Detect which cell encompasses the target text, then output its (x, y) center coordinate. 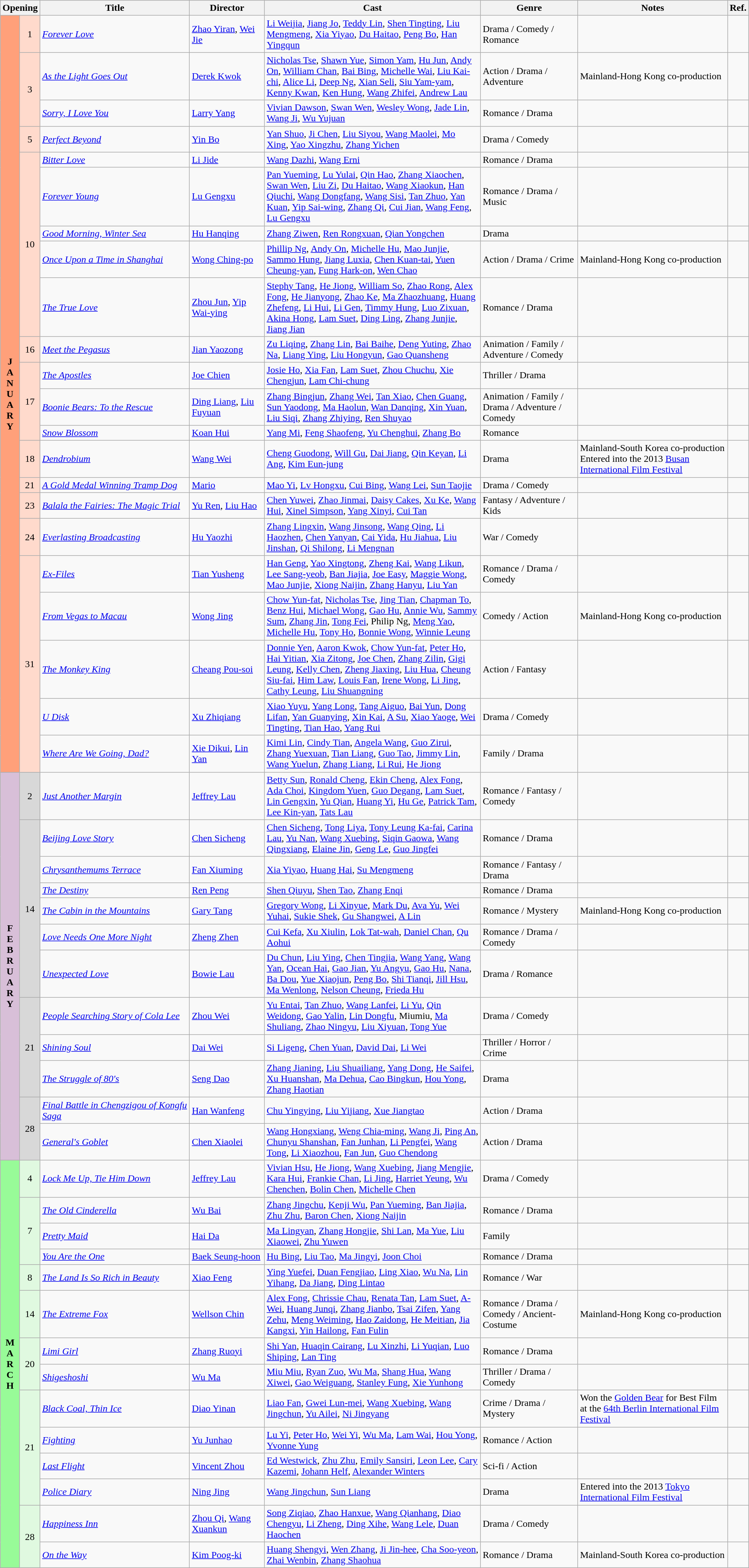
Cheang Pou-soi (227, 669)
Once Upon a Time in Shanghai (115, 259)
The Struggle of 80's (115, 1079)
8 (30, 1277)
20 (30, 1364)
Ma Lingyan, Zhang Hongjie, Shi Lan, Ma Yue, Liu Xiaowei, Zhu Yuwen (372, 1236)
Crime / Drama / Mystery (529, 1408)
Zhou Qi, Wang Xuankun (227, 1524)
Hu Bing, Liu Tao, Ma Jingyi, Joon Choi (372, 1257)
FEBRUARY (10, 966)
Xiao Feng (227, 1277)
Everlasting Broadcasting (115, 537)
Liao Fan, Gwei Lun-mei, Wang Xuebing, Wang Jingchun, Yu Ailei, Ni Jingyang (372, 1408)
Mainland-South Korea co-production Entered into the 2013 Busan International Film Festival (653, 459)
JANUARY (10, 394)
Koan Hui (227, 433)
Jian Yaozong (227, 349)
Shen Qiuyu, Shen Tao, Zhang Enqi (372, 890)
Zhao Yiran, Wei Jie (227, 34)
Unexpected Love (115, 974)
Zhou Wei (227, 1016)
3 (30, 89)
Thriller / Drama (529, 375)
Hu Yaozhi (227, 537)
Good Morning, Winter Sea (115, 233)
Kimi Lin, Cindy Tian, Angela Wang, Guo Zirui, Zhang Yuexuan, Tian Liang, Guo Tao, Jimmy Lin, Wang Yuelun, Zhang Liang, Li Rui, He Jiong (372, 754)
Shi Yan, Huaqin Cairang, Lu Xinzhi, Li Yuqian, Luo Shiping, Lan Ting (372, 1351)
On the Way (115, 1555)
Dai Wei (227, 1048)
Romance / Drama / Music (529, 197)
Shigeshoshi (115, 1377)
Zheng Zhen (227, 936)
Ding Liang, Liu Fuyuan (227, 407)
Hu Hanqing (227, 233)
5 (30, 139)
The True Love (115, 307)
Opening (20, 8)
Dendrobium (115, 459)
Romance / Drama / Comedy / Ancient-Costume (529, 1314)
Perfect Beyond (115, 139)
Wu Bai (227, 1210)
The Destiny (115, 890)
17 (30, 401)
Vincent Zhou (227, 1466)
Xie Dikui, Lin Yan (227, 754)
Final Battle in Chengzigou of Kongfu Saga (115, 1110)
Miu Miu, Ryan Zuo, Wu Ma, Shang Hua, Wang Xiwei, Gao Weiguang, Stanley Fung, Xie Yunhong (372, 1377)
Won the Golden Bear for Best Film at the 64th Berlin International Film Festival (653, 1408)
Romance / Mystery (529, 911)
Han Wanfeng (227, 1110)
Chrysanthemums Terrace (115, 869)
Yin Bo (227, 139)
Zu Liqing, Zhang Lin, Bai Baihe, Deng Yuting, Zhao Na, Liang Ying, Liu Hongyun, Gao Quansheng (372, 349)
The Old Cinderella (115, 1210)
Entered into the 2013 Tokyo International Film Festival (653, 1492)
As the Light Goes Out (115, 76)
Action / Drama / Adventure (529, 76)
MARCH (10, 1364)
People Searching Story of Cola Lee (115, 1016)
The Apostles (115, 375)
Romance / War (529, 1277)
The Monkey King (115, 669)
You Are the One (115, 1257)
Vivian Hsu, He Jiong, Wang Xuebing, Jiang Mengjie, Kara Hui, Frankie Chan, Li Jing, Harriet Yeung, Wu Chenchen, Bolin Chen, Michelle Chen (372, 1179)
Larry Yang (227, 113)
U Disk (115, 717)
Kim Poog-ki (227, 1555)
Gregory Wong, Li Xinyue, Mark Du, Ava Yu, Wei Yuhai, Sukie Shek, Gu Shangwei, A Lin (372, 911)
Thriller / Horror / Crime (529, 1048)
10 (30, 244)
Meet the Pegasus (115, 349)
Fantasy / Adventure / Kids (529, 506)
Si Ligeng, Chen Yuan, David Dai, Li Wei (372, 1048)
2 (30, 796)
Zhang Ruoyi (227, 1351)
Wang Wei (227, 459)
Li Jide (227, 160)
Cast (372, 8)
Drama / Comedy / Romance (529, 34)
Wang Jingchun, Sun Liang (372, 1492)
Animation / Family / Adventure / Comedy (529, 349)
23 (30, 506)
Han Geng, Yao Xingtong, Zheng Kai, Wang Likun, Lee Sang-yeob, Ban Jiajia, Joe Easy, Maggie Wong, Mao Junjie, Xiong Naijin, Zhang Hanyu, Liu Yan (372, 574)
Lock Me Up, Tie Him Down (115, 1179)
Animation / Family / Drama / Adventure / Comedy (529, 407)
Zhang Bingjun, Zhang Wei, Tan Xiao, Chen Guang, Sun Yaodong, Ma Haolun, Wan Danqing, Xin Yuan, Liu Siqi, Zhang Zhiying, Ren Shuyao (372, 407)
Xia Yiyao, Huang Hai, Su Mengmeng (372, 869)
Zhang Ziwen, Ren Rongxuan, Qian Yongchen (372, 233)
The Cabin in the Mountains (115, 911)
Beijing Love Story (115, 838)
The Land Is So Rich in Beauty (115, 1277)
Wong Ching-po (227, 259)
Wang Hongxiang, Weng Chia-ming, Wang Ji, Ping An, Chunyu Shanshan, Fan Junhan, Li Pengfei, Wang Tong, Li Xiaozhou, Fan Jun, Guo Chendong (372, 1142)
Xiao Yuyu, Yang Long, Tang Aiguo, Bai Yun, Dong Lifan, Yan Guanying, Xin Kai, A Su, Xiao Yaoge, Wei Tingting, Tian Hao, Yang Rui (372, 717)
Gary Tang (227, 911)
Wellson Chin (227, 1314)
Cheng Guodong, Will Gu, Dai Jiang, Qin Keyan, Li Ang, Kim Eun-jung (372, 459)
Song Ziqiao, Zhao Hanxue, Wang Qianhang, Diao Chengyu, Li Zheng, Ding Xihe, Wang Lele, Duan Haochen (372, 1524)
4 (30, 1179)
Genre (529, 8)
Tian Yusheng (227, 574)
Derek Kwok (227, 76)
Wang Dazhi, Wang Erni (372, 160)
Chen Xiaolei (227, 1142)
Snow Blossom (115, 433)
Li Weijia, Jiang Jo, Teddy Lin, Shen Tingting, Liu Mengmeng, Xia Yiyao, Du Haitao, Peng Bo, Han Yingqun (372, 34)
Josie Ho, Xia Fan, Lam Suet, Zhou Chuchu, Xie Chengjun, Lam Chi-chung (372, 375)
Huang Shengyi, Wen Zhang, Ji Jin-hee, Cha Soo-yeon, Zhai Wenbin, Zhang Shaohua (372, 1555)
Ren Peng (227, 890)
Chen Yuwei, Zhao Jinmai, Daisy Cakes, Xu Ke, Wang Hui, Xinel Simpson, Yang Xinyi, Cui Tan (372, 506)
Action / Fantasy (529, 669)
Zhang Lingxin, Wang Jinsong, Wang Qing, Li Haozhen, Chen Yanyan, Cai Yida, Hu Jiahua, Liu Jinshan, Qi Shilong, Li Mengnan (372, 537)
Lu Yi, Peter Ho, Wei Yi, Wu Ma, Lam Wai, Hou Yong, Yvonne Yung (372, 1440)
Romance / Fantasy / Drama (529, 869)
Hai Da (227, 1236)
Fighting (115, 1440)
24 (30, 537)
The Extreme Fox (115, 1314)
Fan Xiuming (227, 869)
Phillip Ng, Andy On, Michelle Hu, Mao Junjie, Sammo Hung, Jiang Luxia, Chen Kuan-tai, Yuen Cheung-yan, Fung Hark-on, Wen Chao (372, 259)
Police Diary (115, 1492)
Shining Soul (115, 1048)
Last Flight (115, 1466)
Boonie Bears: To the Rescue (115, 407)
Chen Sicheng (227, 838)
Romance (529, 433)
Family (529, 1236)
Wong Jing (227, 616)
Bitter Love (115, 160)
Happiness Inn (115, 1524)
Baek Seung-hoon (227, 1257)
Black Coal, Thin Ice (115, 1408)
Mario (227, 485)
From Vegas to Macau (115, 616)
Romance / Action (529, 1440)
Pretty Maid (115, 1236)
Xu Zhiqiang (227, 717)
Mao Yi, Lv Hongxu, Cui Bing, Wang Lei, Sun Taojie (372, 485)
Mainland-South Korea co-production (653, 1555)
7 (30, 1231)
Just Another Margin (115, 796)
General's Goblet (115, 1142)
Diao Yinan (227, 1408)
Forever Young (115, 197)
Ning Jing (227, 1492)
Yang Mi, Feng Shaofeng, Yu Chenghui, Zhang Bo (372, 433)
Yu Ren, Liu Hao (227, 506)
Wu Ma (227, 1377)
18 (30, 459)
Zhang Jingchu, Kenji Wu, Pan Yueming, Ban Jiajia, Zhu Zhu, Baron Chen, Xiong Naijin (372, 1210)
Family / Drama (529, 754)
Cui Kefa, Xu Xiulin, Lok Tat-wah, Daniel Chan, Qu Aohui (372, 936)
Joe Chien (227, 375)
Director (227, 8)
Yu Entai, Tan Zhuo, Wang Lanfei, Li Yu, Qin Weidong, Gao Yalin, Lin Dongfu, Miumiu, Ma Shuliang, Zhao Ningyu, Liu Xiyuan, Tong Yue (372, 1016)
1 (30, 34)
Ed Westwick, Zhu Zhu, Emily Sansiri, Leon Lee, Cary Kazemi, Johann Helf, Alexander Winters (372, 1466)
Ref. (738, 8)
Action / Drama / Crime (529, 259)
Zhou Jun, Yip Wai-ying (227, 307)
Vivian Dawson, Swan Wen, Wesley Wong, Jade Lin, Wang Ji, Wu Yujuan (372, 113)
Romance / Fantasy / Comedy (529, 796)
Thriller / Drama / Comedy (529, 1377)
Chu Yingying, Liu Yijiang, Xue Jiangtao (372, 1110)
16 (30, 349)
War / Comedy (529, 537)
Yan Shuo, Ji Chen, Liu Siyou, Wang Maolei, Mo Xing, Yao Xingzhu, Zhang Yichen (372, 139)
Bowie Lau (227, 974)
Drama / Romance (529, 974)
A Gold Medal Winning Tramp Dog (115, 485)
Forever Love (115, 34)
Zhang Jianing, Liu Shuailiang, Yang Dong, He Saifei, Xu Huanshan, Ma Dehua, Cao Bingkun, Hou Yong, Zhang Haotian (372, 1079)
Limi Girl (115, 1351)
Notes (653, 8)
Seng Dao (227, 1079)
Balala the Fairies: The Magic Trial (115, 506)
Ying Yuefei, Duan Fengjiao, Ling Xiao, Wu Na, Lin Yihang, Da Jiang, Ding Lintao (372, 1277)
Comedy / Action (529, 616)
Yu Junhao (227, 1440)
Title (115, 8)
31 (30, 664)
Where Are We Going, Dad? (115, 754)
Love Needs One More Night (115, 936)
Sorry, I Love You (115, 113)
Sci-fi / Action (529, 1466)
Ex-Files (115, 574)
Chen Sicheng, Tong Liya, Tony Leung Ka-fai, Carina Lau, Yu Nan, Wang Xuebing, Siqin Gaowa, Wang Qingxiang, Elaine Jin, Geng Le, Guo Jingfei (372, 838)
Lu Gengxu (227, 197)
